Return (x, y) of the center of cell containing provided text 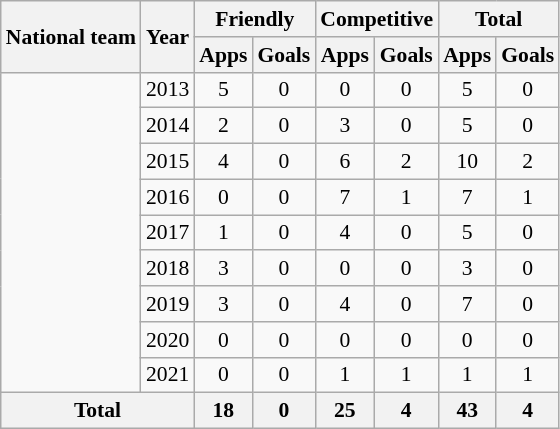
2018 (168, 269)
25 (344, 411)
43 (467, 411)
2013 (168, 90)
2019 (168, 304)
2017 (168, 233)
Friendly (254, 19)
2015 (168, 162)
2016 (168, 197)
10 (467, 162)
Year (168, 36)
2021 (168, 375)
6 (344, 162)
National team (71, 36)
2014 (168, 126)
2020 (168, 340)
Competitive (376, 19)
18 (223, 411)
